Identify which cell holds the provided text, then report its [X, Y] central coordinate. 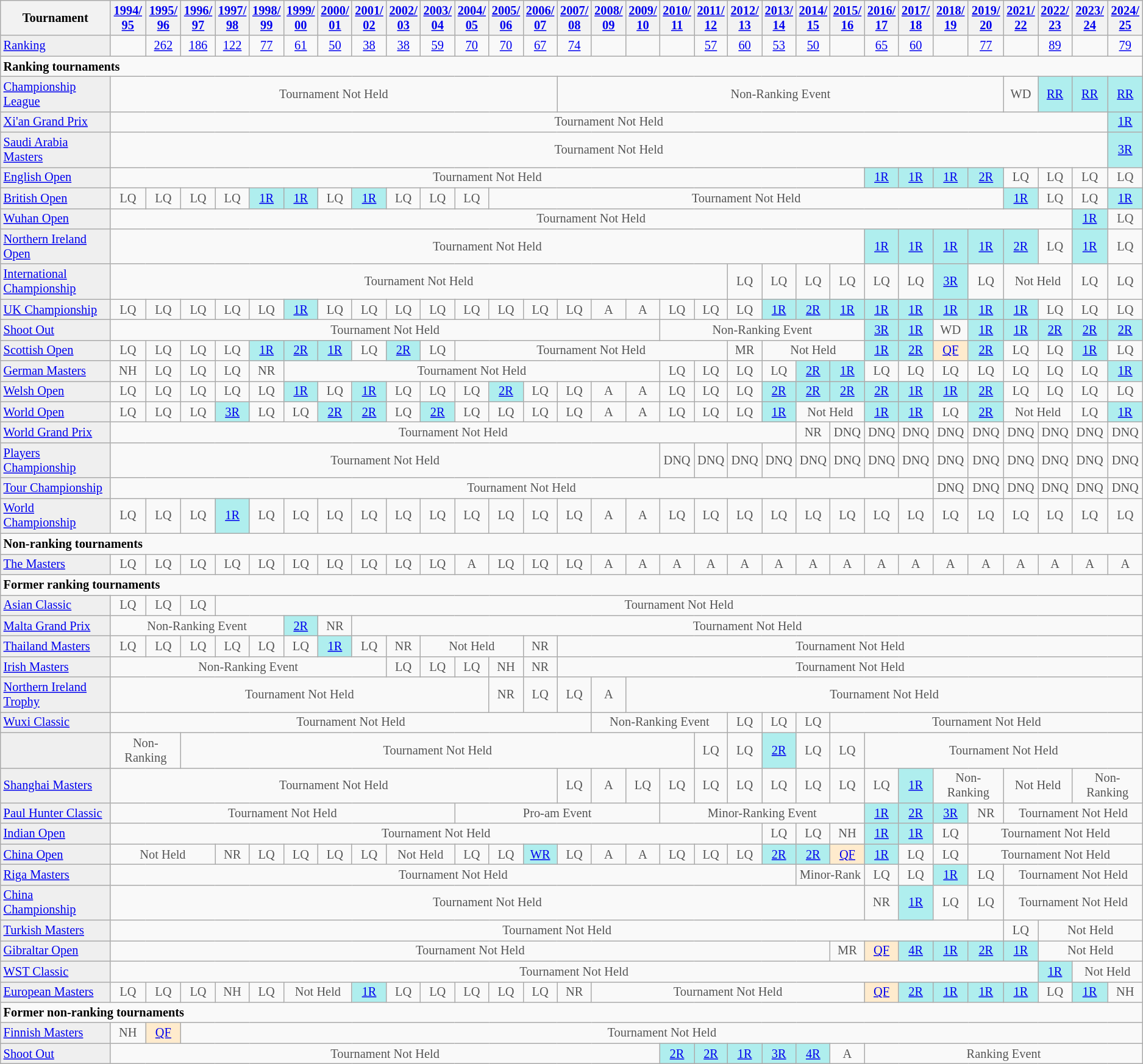
Northern Ireland Open [55, 246]
Irish Masters [55, 667]
Wuhan Open [55, 219]
2014/15 [813, 18]
2018/19 [950, 18]
Tournament [55, 18]
WST Classic [55, 971]
WR [540, 854]
Northern Ireland Trophy [55, 695]
2015/16 [847, 18]
Paul Hunter Classic [55, 813]
74 [574, 46]
1998/99 [266, 18]
1999/00 [301, 18]
English Open [55, 177]
262 [163, 46]
The Masters [55, 564]
2024/25 [1125, 18]
2023/24 [1090, 18]
Saudi Arabia Masters [55, 150]
2022/23 [1055, 18]
Welsh Open [55, 391]
Asian Classic [55, 605]
2009/10 [643, 18]
67 [540, 46]
Riga Masters [55, 874]
2004/05 [472, 18]
Former non-ranking tournaments [572, 1012]
Championship League [55, 94]
186 [198, 46]
2019/20 [986, 18]
China Championship [55, 903]
World Open [55, 412]
2006/07 [540, 18]
2010/11 [677, 18]
2000/01 [335, 18]
Former ranking tournaments [572, 584]
World Championship [55, 516]
Ranking Event [1003, 1054]
2012/13 [745, 18]
Scottish Open [55, 350]
2007/08 [574, 18]
European Masters [55, 992]
59 [438, 46]
Non-ranking tournaments [572, 544]
Shanghai Masters [55, 786]
1996/97 [198, 18]
Players Championship [55, 460]
Ranking [55, 46]
61 [301, 46]
79 [1125, 46]
German Masters [55, 371]
World Grand Prix [55, 432]
89 [1055, 46]
2003/04 [438, 18]
Finnish Masters [55, 1033]
122 [232, 46]
Minor-Ranking Event [762, 813]
Indian Open [55, 834]
International Championship [55, 282]
Pro-am Event [557, 813]
2021/22 [1020, 18]
57 [711, 46]
Minor-Rank [830, 874]
2017/18 [916, 18]
Xi'an Grand Prix [55, 122]
UK Championship [55, 310]
53 [779, 46]
1995/96 [163, 18]
Tour Championship [55, 488]
2002/03 [404, 18]
Wuxi Classic [55, 722]
Malta Grand Prix [55, 626]
65 [881, 46]
2011/12 [711, 18]
1997/98 [232, 18]
Gibraltar Open [55, 951]
2013/14 [779, 18]
2001/02 [369, 18]
2005/06 [506, 18]
1994/95 [128, 18]
Ranking tournaments [572, 66]
China Open [55, 854]
2008/09 [608, 18]
2016/17 [881, 18]
Turkish Masters [55, 931]
Thailand Masters [55, 646]
British Open [55, 198]
